For the text-containing cell, return its midpoint in (X, Y) coordinate format. 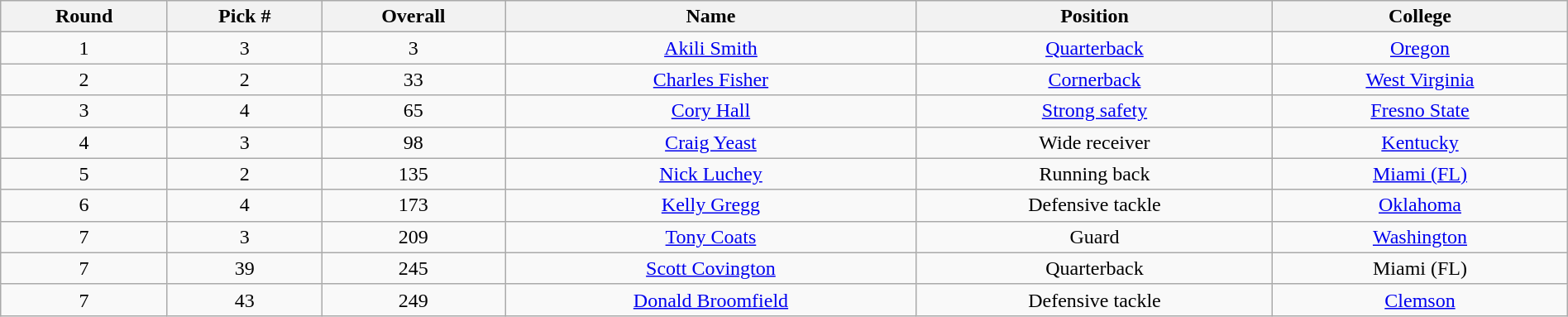
245 (414, 268)
39 (245, 268)
33 (414, 79)
5 (84, 174)
Nick Luchey (711, 174)
Washington (1421, 237)
Craig Yeast (711, 142)
Running back (1094, 174)
Round (84, 17)
Scott Covington (711, 268)
Kentucky (1421, 142)
Charles Fisher (711, 79)
1 (84, 48)
Pick # (245, 17)
Oklahoma (1421, 205)
135 (414, 174)
209 (414, 237)
College (1421, 17)
Tony Coats (711, 237)
98 (414, 142)
Clemson (1421, 300)
Name (711, 17)
173 (414, 205)
Cory Hall (711, 111)
Wide receiver (1094, 142)
Position (1094, 17)
65 (414, 111)
Cornerback (1094, 79)
249 (414, 300)
West Virginia (1421, 79)
43 (245, 300)
Guard (1094, 237)
Oregon (1421, 48)
Strong safety (1094, 111)
Fresno State (1421, 111)
Overall (414, 17)
Akili Smith (711, 48)
Kelly Gregg (711, 205)
Donald Broomfield (711, 300)
6 (84, 205)
